Provide the (x, y) coordinate of the cell's center where the given text is located.  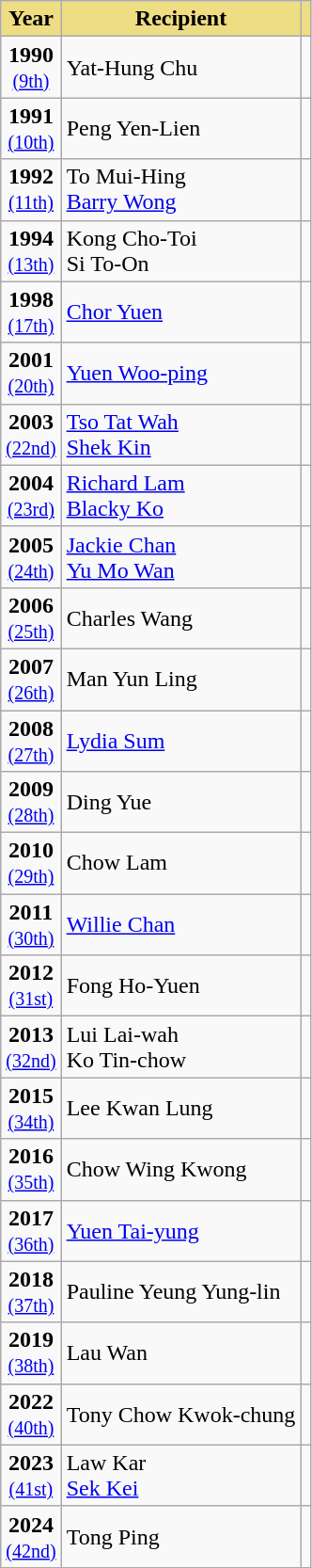
Tong Ping (180, 1536)
To Mui-HingBarry Wong (180, 190)
2005(24th) (31, 557)
Jackie ChanYu Mo Wan (180, 557)
Willie Chan (180, 924)
Tony Chow Kwok-chung (180, 1414)
2022(40th) (31, 1414)
Kong Cho-ToiSi To-On (180, 250)
2008(27th) (31, 740)
2011(30th) (31, 924)
Chor Yuen (180, 312)
Tso Tat WahShek Kin (180, 435)
Yat-Hung Chu (180, 68)
Yuen Woo-ping (180, 373)
Lee Kwan Lung (180, 1109)
2024(42nd) (31, 1536)
Man Yun Ling (180, 680)
2006(25th) (31, 617)
2001(20th) (31, 373)
2009(28th) (31, 802)
Law KarSek Kei (180, 1476)
Fong Ho-Yuen (180, 986)
2010(29th) (31, 864)
1992(11th) (31, 190)
2013(32nd) (31, 1047)
2018(37th) (31, 1291)
Year (31, 19)
1998(17th) (31, 312)
Lydia Sum (180, 740)
Pauline Yeung Yung-lin (180, 1291)
1990(9th) (31, 68)
2016(35th) (31, 1169)
Richard LamBlacky Ko (180, 495)
Ding Yue (180, 802)
Lau Wan (180, 1353)
Peng Yen-Lien (180, 128)
Chow Lam (180, 864)
2015(34th) (31, 1109)
2004(23rd) (31, 495)
Chow Wing Kwong (180, 1169)
2007(26th) (31, 680)
2023(41st) (31, 1476)
1994(13th) (31, 250)
1991(10th) (31, 128)
Charles Wang (180, 617)
2017(36th) (31, 1231)
2019(38th) (31, 1353)
2012(31st) (31, 986)
Yuen Tai-yung (180, 1231)
Recipient (180, 19)
Lui Lai-wahKo Tin-chow (180, 1047)
2003(22nd) (31, 435)
